Return (x, y) of the center of cell containing provided text 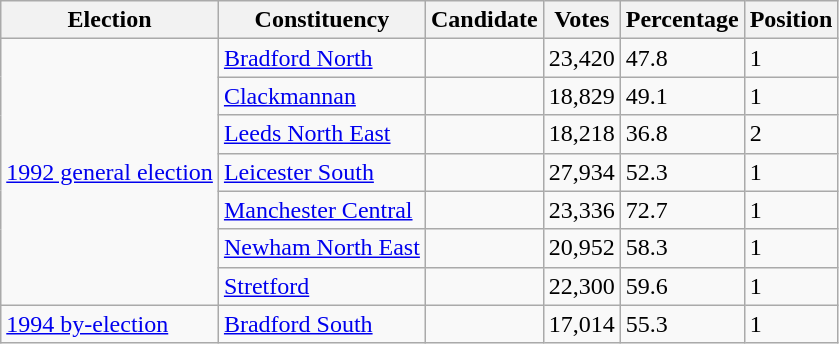
Newham North East (322, 248)
23,420 (582, 58)
17,014 (582, 324)
Clackmannan (322, 96)
72.7 (682, 210)
Candidate (484, 20)
23,336 (582, 210)
49.1 (682, 96)
Election (110, 20)
55.3 (682, 324)
1994 by-election (110, 324)
Constituency (322, 20)
Leicester South (322, 172)
Votes (582, 20)
18,829 (582, 96)
47.8 (682, 58)
Position (791, 20)
Percentage (682, 20)
Leeds North East (322, 134)
18,218 (582, 134)
20,952 (582, 248)
36.8 (682, 134)
1992 general election (110, 172)
27,934 (582, 172)
58.3 (682, 248)
22,300 (582, 286)
Stretford (322, 286)
59.6 (682, 286)
Bradford North (322, 58)
2 (791, 134)
Bradford South (322, 324)
Manchester Central (322, 210)
52.3 (682, 172)
